Return the (x, y) coordinate for the center point of the cell that contains the specified text.  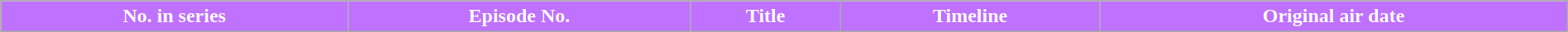
Title (766, 16)
No. in series (174, 16)
Timeline (970, 16)
Original air date (1333, 16)
Episode No. (519, 16)
